Find where the given text appears and provide that cell's center as [X, Y] coordinate. 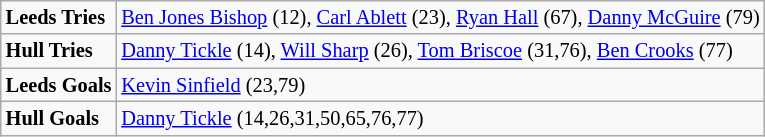
Hull Tries [59, 51]
Danny Tickle (14,26,31,50,65,76,77) [440, 118]
Leeds Goals [59, 85]
Kevin Sinfield (23,79) [440, 85]
Hull Goals [59, 118]
Leeds Tries [59, 17]
Ben Jones Bishop (12), Carl Ablett (23), Ryan Hall (67), Danny McGuire (79) [440, 17]
Danny Tickle (14), Will Sharp (26), Tom Briscoe (31,76), Ben Crooks (77) [440, 51]
